Extract the (X, Y) coordinate from the center of the cell holding the provided text.  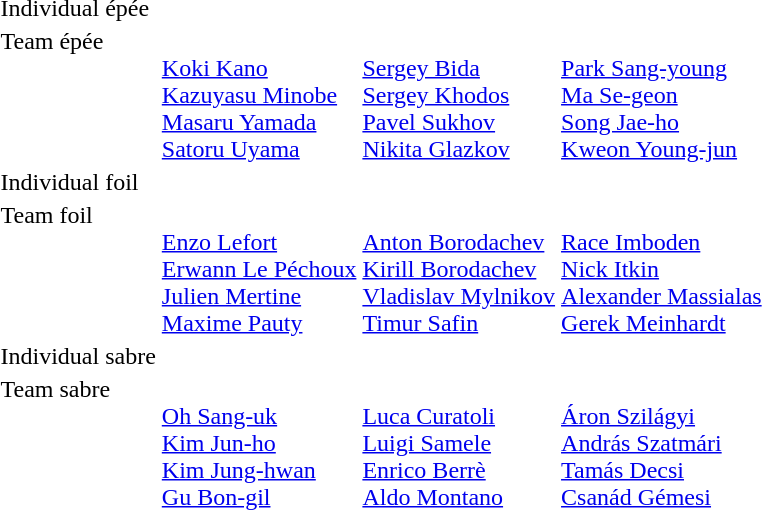
Anton BorodachevKirill BorodachevVladislav MylnikovTimur Safin (459, 269)
Koki KanoKazuyasu MinobeMasaru YamadaSatoru Uyama (259, 95)
Enzo LefortErwann Le PéchouxJulien MertineMaxime Pauty (259, 269)
Sergey BidaSergey KhodosPavel SukhovNikita Glazkov (459, 95)
